Find where the given text appears and provide that cell's center as (x, y) coordinate. 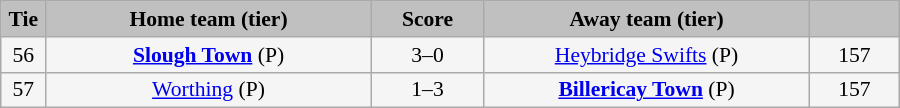
56 (24, 55)
1–3 (427, 90)
Billericay Town (P) (647, 90)
57 (24, 90)
Tie (24, 19)
Heybridge Swifts (P) (647, 55)
Score (427, 19)
Home team (tier) (209, 19)
3–0 (427, 55)
Worthing (P) (209, 90)
Away team (tier) (647, 19)
Slough Town (P) (209, 55)
